Identify which cell holds the provided text, then report its [X, Y] central coordinate. 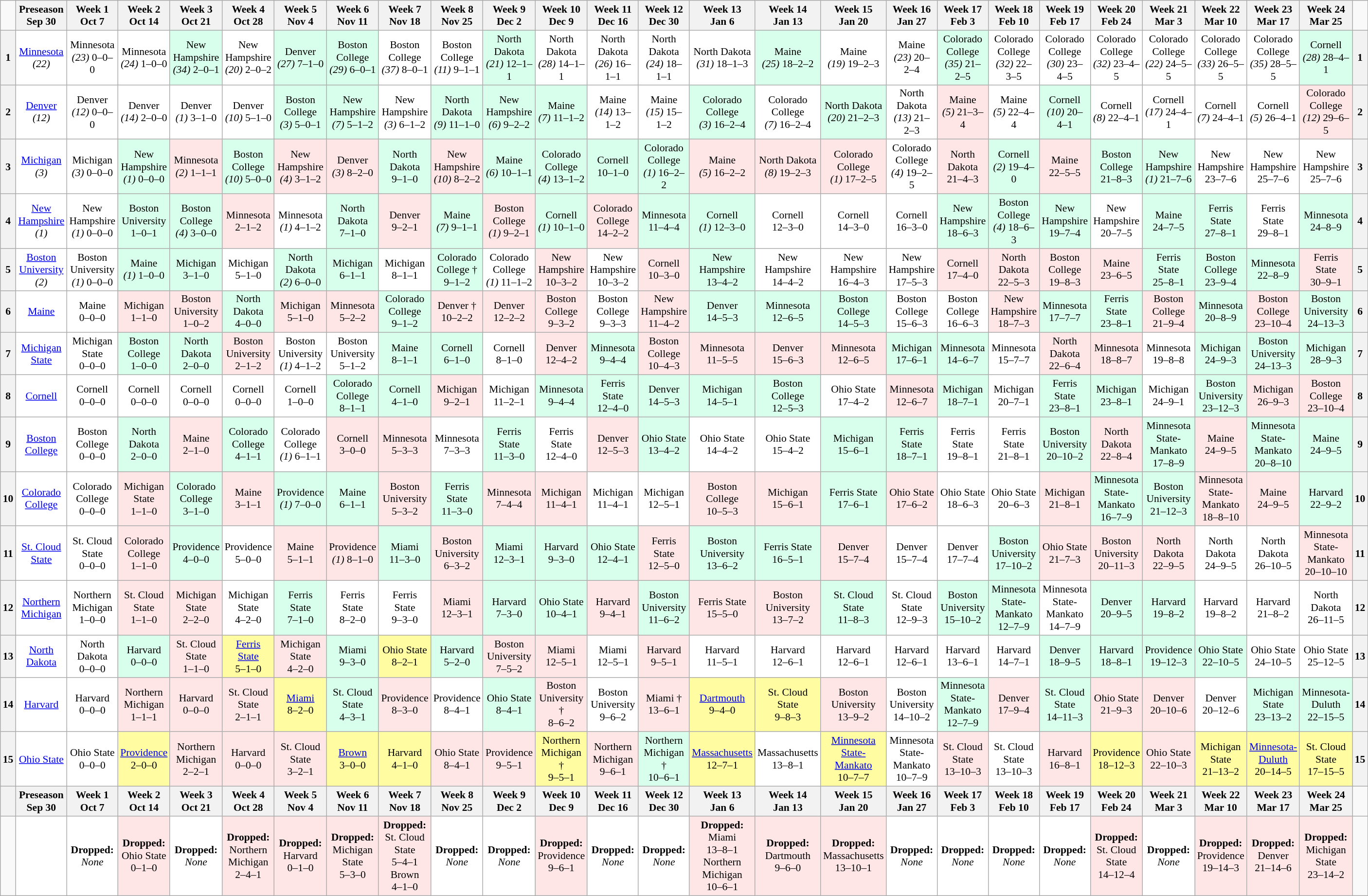
Miami †13–6–1 [664, 704]
Minnesota State-Mankato18–8–10 [1221, 499]
St. Cloud State9–8–3 [788, 704]
Harvard9–4–1 [613, 608]
Boston College(10) 5–0–0 [248, 167]
Michigan18–7–1 [963, 396]
Ohio State25–12–5 [1326, 657]
Denver(14) 2–0–0 [144, 112]
Denver20–9–5 [1116, 608]
Dropped:Northern Michigan2–4–1 [248, 856]
North Dakota26–10–5 [1273, 554]
Cornell(28) 28–4–1 [1326, 57]
St. Cloud State3–2–1 [301, 759]
Cornell4–1–0 [405, 396]
Ohio State21–9–3 [1116, 704]
Providence19–12–3 [1169, 657]
Colorado College9–1–2 [405, 311]
Boston University21–12–3 [1169, 499]
Colorado College8–1–1 [352, 396]
New Hampshire(7) 5–1–2 [352, 112]
Ohio State12–4–1 [613, 554]
New Hampshire(20) 2–0–2 [248, 57]
Boston College0–0–0 [92, 444]
Boston University20–10–2 [1064, 444]
Maine(6) 10–1–1 [509, 167]
Minnesota State-Mankato14–7–9 [1064, 608]
Massachusetts12–7–1 [722, 759]
Colorado College(7) 16–2–4 [788, 112]
Miami8–2–0 [301, 704]
Cornell(2) 19–4–0 [1014, 167]
Colorado College †9–1–2 [457, 269]
Boston College(1) 9–2–1 [509, 221]
St. Cloud State2–1–1 [248, 704]
Boston University13–6–2 [722, 554]
Michigan(3) 0–0–0 [92, 167]
New Hampshire(1) [41, 221]
Cornell10–3–0 [664, 269]
Harvard22–9–2 [1326, 499]
Boston University6–3–2 [457, 554]
Cornell17–4–0 [963, 269]
New Hampshire17–5–3 [912, 269]
Denver15–6–3 [788, 354]
Boston College10–5–3 [722, 499]
Denver(12) 0–0–0 [92, 112]
Minnesota24–8–9 [1326, 221]
Miami9–3–0 [352, 657]
Colorado College [41, 499]
Maine(25) 18–2–2 [788, 57]
Harvard7–3–0 [509, 608]
Minnesota(22) [41, 57]
Denver20–12–6 [1221, 704]
Boston University5–1–2 [352, 354]
North Dakota(2) 6–0–0 [301, 269]
Boston University20–11–3 [1116, 554]
Ferris State19–8–1 [963, 444]
Denver(27) 7–1–0 [301, 57]
Michigan14–5–1 [722, 396]
Maine [41, 311]
Boston College23–9–4 [1221, 269]
Ferris State27–8–1 [1221, 221]
Boston University(1) 0–0–0 [92, 269]
North Dakota [41, 657]
Ferris State9–3–0 [405, 608]
Boston College14–5–3 [853, 311]
Maine(5) 16–2–2 [722, 167]
Boston College15–6–3 [912, 311]
North Dakota0–0–0 [92, 657]
Ohio State21–7–3 [1064, 554]
Michigan17–6–1 [912, 354]
Denver12–4–2 [561, 354]
Maine3–1–1 [248, 499]
Cornell3–0–0 [352, 444]
Providence5–0–0 [248, 554]
St. Cloud State12–9–3 [912, 608]
St. Cloud State [41, 554]
Minnesota18–8–7 [1116, 354]
Cornell [41, 396]
Harvard9–3–0 [561, 554]
New Hampshire19–7–4 [1064, 221]
Minnesota22–8–9 [1273, 269]
Michigan State21–13–2 [1221, 759]
Northern Michigan1–0–0 [92, 608]
Ferris State5–1–0 [248, 657]
Dropped:Miami13–8–1Northern Michigan10–6–1 [722, 856]
Michigan11–2–1 [509, 396]
North Dakota22–5–3 [1014, 269]
Denver(12) [41, 112]
Boston College10–4–3 [664, 354]
Michigan3–1–0 [196, 269]
Minnesota15–7–7 [1014, 354]
Colorado College1–1–0 [144, 554]
Colorado College(4) 19–2–5 [912, 167]
North Dakota(24) 18–1–1 [664, 57]
Boston University5–3–2 [405, 499]
North Dakota22–8–4 [1116, 444]
St. Cloud State17–15–5 [1326, 759]
Dropped:Massachusetts13–10–1 [853, 856]
Denver(1) 3–1–0 [196, 112]
Boston College(4) 3–0–0 [196, 221]
Michigan8–1–1 [405, 269]
Cornell(5) 26–4–1 [1273, 112]
New Hampshire(6) 9–2–2 [509, 112]
Boston University13–9–2 [853, 704]
Boston College(29) 6–0–1 [352, 57]
Providence4–0–0 [196, 554]
Michigan(3) [41, 167]
Denver18–9–5 [1064, 657]
Maine(19) 19–2–3 [853, 57]
Boston College21–8–3 [1116, 167]
St. Cloud State14–11–3 [1064, 704]
New Hampshire(10) 8–2–2 [457, 167]
Harvard [41, 704]
Boston College1–0–0 [144, 354]
Boston University15–10–2 [963, 608]
Michigan State2–2–0 [196, 608]
Ferris State18–7–1 [912, 444]
Northern Michigan †9–5–1 [561, 759]
Cornell8–1–0 [509, 354]
North Dakota(8) 19–2–3 [788, 167]
Minnesota14–6–7 [963, 354]
Minnesota7–4–4 [509, 499]
Dropped:Dartmouth9–6–0 [788, 856]
Minnesota(1) 4–1–2 [301, 221]
Minnesota5–3–3 [405, 444]
Cornell16–3–0 [912, 221]
Providence9–5–1 [509, 759]
Michigan9–2–1 [457, 396]
Maine(7) 9–1–1 [457, 221]
Colorado College(33) 26–5–5 [1221, 57]
Boston University(1) 4–1–2 [301, 354]
Harvard21–8–2 [1273, 608]
Maine(5) 22–4–4 [1014, 112]
Ohio State0–0–0 [92, 759]
Ohio State17–6–2 [912, 499]
Colorado College(1) 11–1–2 [509, 269]
North Dakota(9) 11–1–0 [457, 112]
Boston College(11) 9–1–1 [457, 57]
North Dakota(20) 21–2–3 [853, 112]
Boston University1–0–1 [144, 221]
Ferris State17–6–1 [853, 499]
New Hampshire11–4–2 [664, 311]
Ferris State29–8–1 [1273, 221]
Ferris State30–9–1 [1326, 269]
Maine22–5–5 [1064, 167]
Harvard14–7–1 [1014, 657]
New Hampshire13–4–2 [722, 269]
Maine(5) 21–3–4 [963, 112]
Colorado College(30) 23–4–5 [1064, 57]
Ohio State14–4–2 [722, 444]
Dropped:Denver21–14–6 [1273, 856]
St. Cloud State11–8–3 [853, 608]
New Hampshire16–4–3 [853, 269]
Cornell(8) 22–4–1 [1116, 112]
Ferris State8–2–0 [352, 608]
Northern Michigan [41, 608]
Boston University †8–6–2 [561, 704]
Michigan6–1–1 [352, 269]
Minnesota11–5–5 [722, 354]
Denver(10) 5–1–0 [248, 112]
Colorado College(32) 22–3–5 [1014, 57]
Providence8–3–0 [405, 704]
Michigan24–9–1 [1169, 396]
Ohio State10–4–1 [561, 608]
Maine(15) 15–1–2 [664, 112]
New Hampshire(4) 3–1–2 [301, 167]
Boston College [41, 444]
Colorado College(35) 28–5–5 [1273, 57]
Boston University1–0–2 [196, 311]
North Dakota(26) 16–1–1 [613, 57]
Ferris State12–5–0 [664, 554]
Providence(1) 8–1–0 [352, 554]
North Dakota26–11–5 [1326, 608]
Maine0–0–0 [92, 311]
Dropped:Harvard0–1–0 [301, 856]
Denver20–10–6 [1169, 704]
Minnesota2–1–2 [248, 221]
Minnesota-Duluth22–15–5 [1326, 704]
North Dakota(28) 14–1–1 [561, 57]
New Hampshire(3) 6–1–2 [405, 112]
Maine24–7–5 [1169, 221]
Minnesota5–2–2 [352, 311]
Dropped:St. Cloud State14–12–4 [1116, 856]
Minnesota7–3–3 [457, 444]
Cornell14–3–0 [853, 221]
Northern Michigan9–6–1 [613, 759]
Ferris State25–8–1 [1169, 269]
North Dakota22–6–4 [1064, 354]
North Dakota22–9–5 [1169, 554]
Minnesota20–8–9 [1221, 311]
Boston College12–5–3 [788, 396]
Michigan12–5–1 [664, 499]
Dropped:Michigan State5–3–0 [352, 856]
Colorado College14–2–2 [613, 221]
Cornell12–3–0 [788, 221]
Michigan State1–1–0 [144, 499]
Ohio State13–4–2 [664, 444]
Boston College9–3–3 [613, 311]
Maine(14) 13–1–2 [613, 112]
Cornell(7) 24–4–1 [1221, 112]
Colorado College4–1–1 [248, 444]
New Hampshire(34) 2–0–1 [196, 57]
Cornell(10) 20–4–1 [1064, 112]
Harvard16–8–1 [1064, 759]
Boston College16–6–3 [963, 311]
New Hampshire14–4–2 [788, 269]
Providence18–12–3 [1116, 759]
Colorado College(12) 29–6–5 [1326, 112]
Providence(1) 7–0–0 [301, 499]
Boston University2–1–2 [248, 354]
Boston University(2) [41, 269]
Boston University14–10–2 [912, 704]
Ohio State15–4–2 [788, 444]
Ferris State7–1–0 [301, 608]
Cornell6–1–0 [457, 354]
Colorado College(3) 16–2–4 [722, 112]
St. Cloud State0–0–0 [92, 554]
Colorado College0–0–0 [92, 499]
Maine23–6–5 [1116, 269]
Michigan28–9–3 [1326, 354]
Minnesota(24) 1–0–0 [144, 57]
North Dakota24–9–5 [1221, 554]
Colorado College(32) 23–4–5 [1116, 57]
Colorado College(35) 21–2–5 [963, 57]
Dropped:Michigan State23–14–2 [1326, 856]
North Dakota(21) 12–1–1 [509, 57]
Minnesota State-Mankato10–7–7 [853, 759]
Denver †10–2–2 [457, 311]
Minnesota State-Mankato20–10–10 [1326, 554]
Cornell(17) 24–4–1 [1169, 112]
Boston University11–6–2 [664, 608]
North Dakota9–1–0 [405, 167]
Denver12–5–3 [613, 444]
Miami11–3–0 [405, 554]
Maine8–1–1 [405, 354]
Ohio State8–2–1 [405, 657]
Maine2–1–0 [196, 444]
New Hampshire18–7–3 [1014, 311]
Ohio State22–10–5 [1221, 657]
New Hampshire20–7–5 [1116, 221]
North Dakota4–0–0 [248, 311]
North Dakota21–4–3 [963, 167]
Ferris State21–8–1 [1014, 444]
Harvard11–5–1 [722, 657]
Massachusetts13–8–1 [788, 759]
Boston College9–3–2 [561, 311]
Minnesota State-Mankato20–8–10 [1273, 444]
Michigan State [41, 354]
Cornell(1) 10–1–0 [561, 221]
Colorado College3–1–0 [196, 499]
Harvard4–1–0 [405, 759]
Boston University23–12–3 [1221, 396]
Michigan26–9–3 [1273, 396]
Colorado College(1) 17–2–5 [853, 167]
Denver9–2–1 [405, 221]
Harvard9–5–1 [664, 657]
Boston University9–6–2 [613, 704]
Cornell10–1–0 [613, 167]
Ohio State17–4–2 [853, 396]
Boston College(3) 5–0–1 [301, 112]
Cornell(1) 12–3–0 [722, 221]
Harvard5–2–0 [457, 657]
Providence8–4–1 [457, 704]
Denver17–9–4 [1014, 704]
Minnesota17–7–7 [1064, 311]
Minnesota State-Mankato10–7–9 [912, 759]
Colorado College(1) 16–2–2 [664, 167]
Minnesota State-Mankato17–8–9 [1169, 444]
Ohio State24–10–5 [1273, 657]
Minnesota19–8–8 [1169, 354]
Michigan20–7–1 [1014, 396]
New Hampshire18–6–3 [963, 221]
Minnesota(2) 1–1–1 [196, 167]
Dropped:Ohio State0–1–0 [144, 856]
Minnesota(23) 0–0–0 [92, 57]
Boston College19–8–3 [1064, 269]
Boston University17–10–2 [1014, 554]
Ferris State15–5–0 [722, 608]
Maine5–1–1 [301, 554]
Northern Michigan1–1–1 [144, 704]
Colorado College(22) 24–5–5 [1169, 57]
Dropped:St. Cloud State5–4–1Brown4–1–0 [405, 856]
North Dakota7–1–0 [352, 221]
Harvard13–6–1 [963, 657]
Ohio State18–6–3 [963, 499]
New Hampshire(1) 21–7–6 [1169, 167]
North Dakota(13) 21–2–3 [912, 112]
Maine6–1–1 [352, 499]
Maine(1) 1–0–0 [144, 269]
Dropped:Providence9–6–1 [561, 856]
Minnesota12–6–7 [912, 396]
Michigan24–9–3 [1221, 354]
Ferris State16–5–1 [788, 554]
Dropped:Providence19–14–3 [1221, 856]
Maine(23) 20–2–4 [912, 57]
Boston College(4) 18–6–3 [1014, 221]
North Dakota(31) 18–1–3 [722, 57]
Denver12–2–2 [509, 311]
Boston University13–7–2 [788, 608]
Michigan21–8–1 [1064, 499]
Harvard18–8–1 [1116, 657]
Northern Michigan2–2–1 [196, 759]
Ohio State20–6–3 [1014, 499]
Minnesota State-Mankato16–7–9 [1116, 499]
New Hampshire23–7–6 [1221, 167]
Boston College21–9–4 [1169, 311]
Michigan State23–13–2 [1273, 704]
Michigan State0–0–0 [92, 354]
Minnesota11–4–4 [664, 221]
Ohio State [41, 759]
St. Cloud State4–3–1 [352, 704]
Colorado College(4) 13–1–2 [561, 167]
Colorado College(1) 6–1–1 [301, 444]
Ohio State22–10–3 [1169, 759]
Dartmouth9–4–0 [722, 704]
Denver17–7–4 [963, 554]
Minnesota-Duluth20–14–5 [1273, 759]
Boston University7–5–2 [509, 657]
Boston College(37) 8–0–1 [405, 57]
Brown3–0–0 [352, 759]
Maine(7) 11–1–2 [561, 112]
Providence2–0–0 [144, 759]
Cornell1–0–0 [301, 396]
Denver(3) 8–2–0 [352, 167]
Northern Michigan †10–6–1 [664, 759]
Michigan23–8–1 [1116, 396]
Michigan1–1–0 [144, 311]
